Identify which cell holds the provided text, then report its [X, Y] central coordinate. 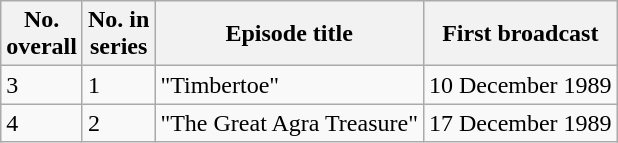
17 December 1989 [520, 123]
10 December 1989 [520, 85]
2 [118, 123]
1 [118, 85]
No. inseries [118, 34]
4 [42, 123]
First broadcast [520, 34]
No.overall [42, 34]
Episode title [290, 34]
"Timbertoe" [290, 85]
3 [42, 85]
"The Great Agra Treasure" [290, 123]
